Extract the [X, Y] coordinate from the center of the cell holding the provided text.  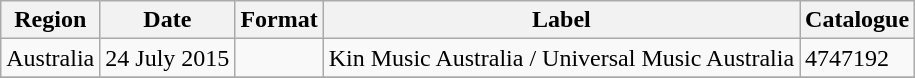
24 July 2015 [168, 58]
Catalogue [858, 20]
Region [50, 20]
Label [561, 20]
Australia [50, 58]
Kin Music Australia / Universal Music Australia [561, 58]
4747192 [858, 58]
Format [279, 20]
Date [168, 20]
